Determine the (x, y) coordinate at the center of the cell enclosing the given text.  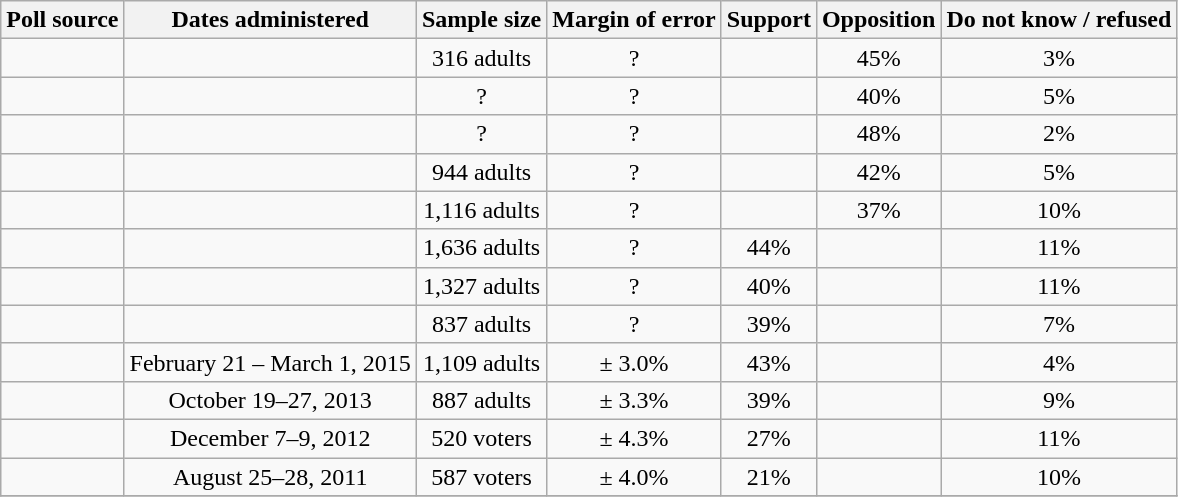
520 voters (481, 438)
February 21 – March 1, 2015 (270, 362)
Margin of error (634, 20)
± 4.3% (634, 438)
45% (878, 58)
1,327 adults (481, 286)
44% (768, 248)
887 adults (481, 400)
4% (1059, 362)
August 25–28, 2011 (270, 477)
43% (768, 362)
21% (768, 477)
48% (878, 134)
Support (768, 20)
Poll source (62, 20)
42% (878, 172)
± 3.3% (634, 400)
7% (1059, 324)
December 7–9, 2012 (270, 438)
37% (878, 210)
± 3.0% (634, 362)
9% (1059, 400)
27% (768, 438)
Opposition (878, 20)
2% (1059, 134)
587 voters (481, 477)
944 adults (481, 172)
3% (1059, 58)
1,636 adults (481, 248)
± 4.0% (634, 477)
Dates administered (270, 20)
Do not know / refused (1059, 20)
1,116 adults (481, 210)
Sample size (481, 20)
October 19–27, 2013 (270, 400)
316 adults (481, 58)
837 adults (481, 324)
1,109 adults (481, 362)
